From the cell containing the given text, extract its center point as [X, Y] coordinate. 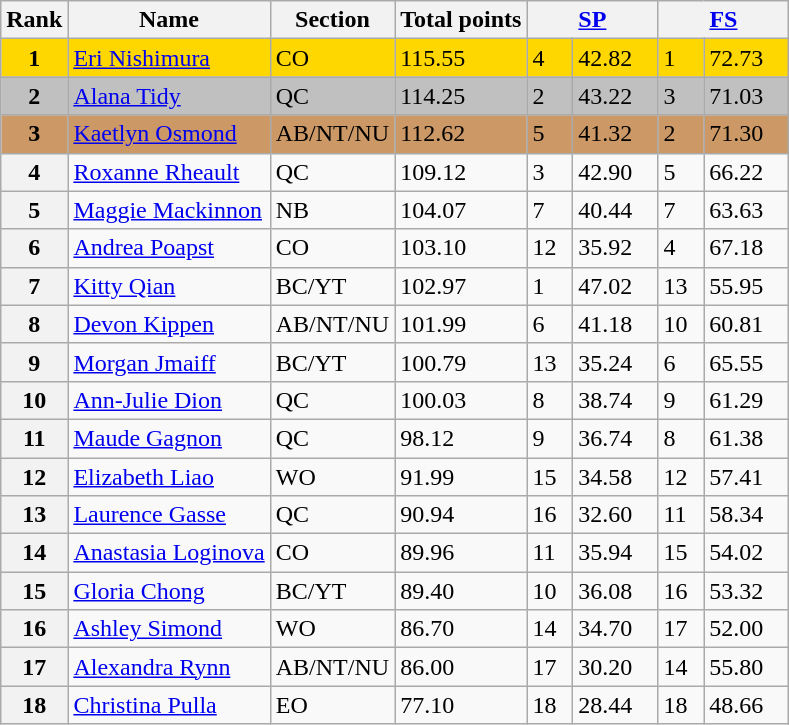
71.03 [746, 96]
Morgan Jmaiff [169, 362]
Roxanne Rheault [169, 172]
Devon Kippen [169, 324]
72.73 [746, 58]
Maude Gagnon [169, 438]
Christina Pulla [169, 705]
Maggie Mackinnon [169, 210]
Anastasia Loginova [169, 553]
NB [332, 210]
66.22 [746, 172]
115.55 [461, 58]
53.32 [746, 591]
38.74 [616, 400]
114.25 [461, 96]
90.94 [461, 515]
61.38 [746, 438]
35.24 [616, 362]
55.80 [746, 667]
112.62 [461, 134]
89.40 [461, 591]
57.41 [746, 477]
FS [724, 20]
Kaetlyn Osmond [169, 134]
Name [169, 20]
61.29 [746, 400]
98.12 [461, 438]
58.34 [746, 515]
52.00 [746, 629]
Elizabeth Liao [169, 477]
34.70 [616, 629]
32.60 [616, 515]
35.92 [616, 248]
91.99 [461, 477]
Eri Nishimura [169, 58]
104.07 [461, 210]
102.97 [461, 286]
Gloria Chong [169, 591]
71.30 [746, 134]
35.94 [616, 553]
54.02 [746, 553]
36.74 [616, 438]
67.18 [746, 248]
Rank [34, 20]
Total points [461, 20]
42.82 [616, 58]
40.44 [616, 210]
EO [332, 705]
60.81 [746, 324]
Andrea Poapst [169, 248]
SP [592, 20]
63.63 [746, 210]
86.00 [461, 667]
48.66 [746, 705]
103.10 [461, 248]
89.96 [461, 553]
41.18 [616, 324]
65.55 [746, 362]
Alexandra Rynn [169, 667]
101.99 [461, 324]
28.44 [616, 705]
42.90 [616, 172]
Kitty Qian [169, 286]
55.95 [746, 286]
109.12 [461, 172]
36.08 [616, 591]
Ashley Simond [169, 629]
Ann-Julie Dion [169, 400]
77.10 [461, 705]
34.58 [616, 477]
30.20 [616, 667]
86.70 [461, 629]
100.79 [461, 362]
Laurence Gasse [169, 515]
Alana Tidy [169, 96]
Section [332, 20]
100.03 [461, 400]
43.22 [616, 96]
47.02 [616, 286]
41.32 [616, 134]
